Extract the (x, y) coordinate from the center of the cell holding the provided text.  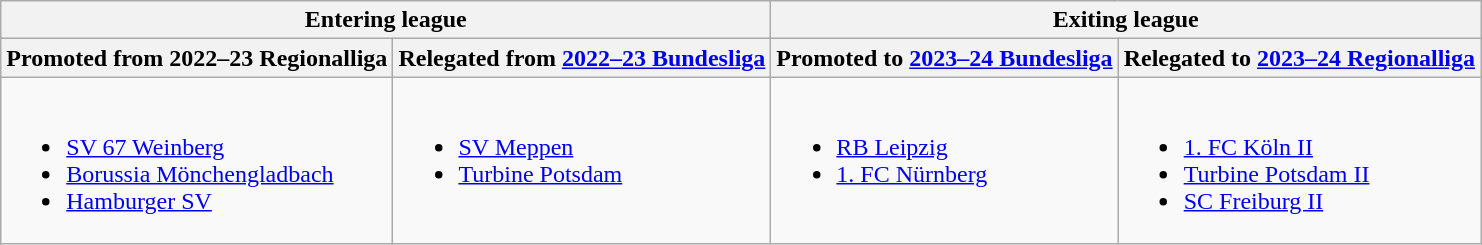
SV 67 WeinbergBorussia MönchengladbachHamburger SV (197, 160)
1. FC Köln IITurbine Potsdam IISC Freiburg II (1299, 160)
SV MeppenTurbine Potsdam (582, 160)
RB Leipzig1. FC Nürnberg (944, 160)
Promoted to 2023–24 Bundesliga (944, 58)
Entering league (386, 20)
Promoted from 2022–23 Regionalliga (197, 58)
Relegated from 2022–23 Bundesliga (582, 58)
Relegated to 2023–24 Regionalliga (1299, 58)
Exiting league (1126, 20)
